Capture the cell that displays the provided text and extract its [X, Y] central coordinate. 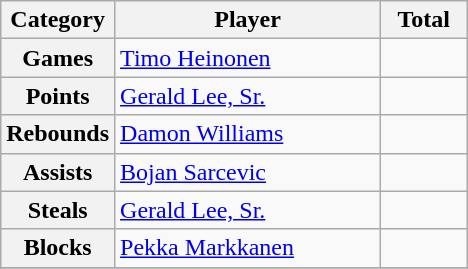
Points [58, 96]
Games [58, 58]
Assists [58, 172]
Steals [58, 210]
Player [248, 20]
Timo Heinonen [248, 58]
Rebounds [58, 134]
Blocks [58, 248]
Damon Williams [248, 134]
Bojan Sarcevic [248, 172]
Category [58, 20]
Total [424, 20]
Pekka Markkanen [248, 248]
